Return the (x, y) coordinate for the center point of the cell that contains the specified text.  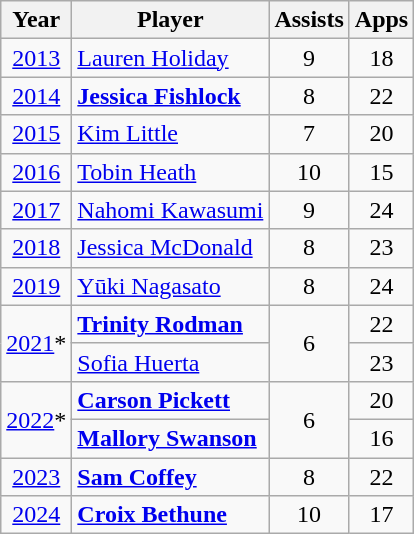
18 (381, 58)
2022* (36, 419)
Apps (381, 20)
17 (381, 515)
Jessica Fishlock (170, 96)
2016 (36, 172)
2014 (36, 96)
Carson Pickett (170, 400)
2015 (36, 134)
Player (170, 20)
Tobin Heath (170, 172)
2013 (36, 58)
2021* (36, 343)
Nahomi Kawasumi (170, 210)
Assists (309, 20)
7 (309, 134)
Jessica McDonald (170, 248)
2018 (36, 248)
Lauren Holiday (170, 58)
2024 (36, 515)
Sam Coffey (170, 477)
Croix Bethune (170, 515)
Sofia Huerta (170, 362)
15 (381, 172)
2019 (36, 286)
2023 (36, 477)
Year (36, 20)
2017 (36, 210)
Kim Little (170, 134)
Trinity Rodman (170, 324)
16 (381, 438)
Mallory Swanson (170, 438)
Yūki Nagasato (170, 286)
